Scan for the cell matching the given text and deliver its (X, Y) coordinate at center. 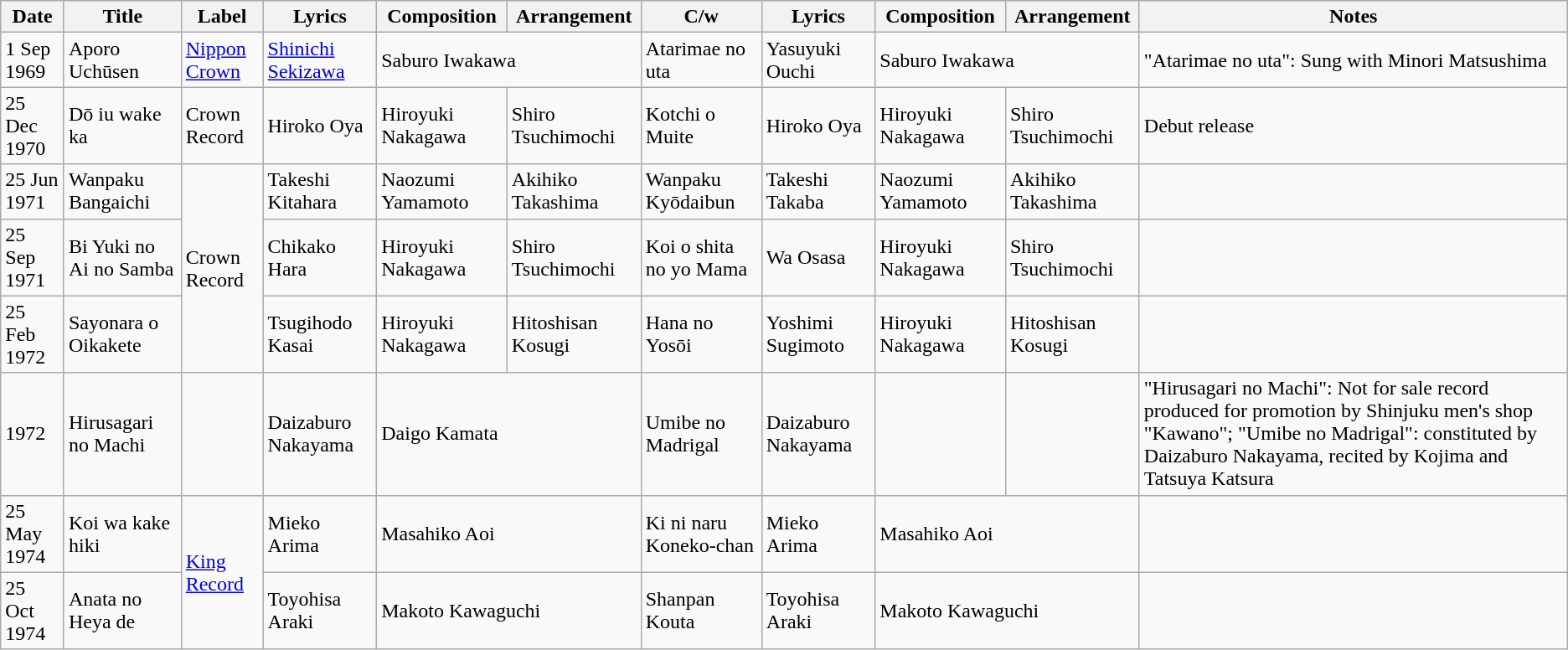
Tsugihodo Kasai (320, 334)
Takeshi Kitahara (320, 191)
Yasuyuki Ouchi (818, 60)
Anata no Heya de (122, 611)
Koi o shita no yo Mama (701, 257)
Sayonara o Oikakete (122, 334)
1972 (33, 434)
Debut release (1354, 126)
C/w (701, 17)
Atarimae no uta (701, 60)
25 Oct 1974 (33, 611)
Daigo Kamata (509, 434)
Yoshimi Sugimoto (818, 334)
1 Sep 1969 (33, 60)
Hana no Yosōi (701, 334)
Takeshi Takaba (818, 191)
25 Sep 1971 (33, 257)
Date (33, 17)
Wanpaku Bangaichi (122, 191)
Label (222, 17)
King Record (222, 572)
Shanpan Kouta (701, 611)
Wanpaku Kyōdaibun (701, 191)
Nippon Crown (222, 60)
25 Feb 1972 (33, 334)
Umibe no Madrigal (701, 434)
25 May 1974 (33, 534)
Chikako Hara (320, 257)
Koi wa kake hiki (122, 534)
25 Dec 1970 (33, 126)
Aporo Uchūsen (122, 60)
Hirusagari no Machi (122, 434)
Ki ni naru Koneko-chan (701, 534)
Kotchi o Muite (701, 126)
Bi Yuki no Ai no Samba (122, 257)
Wa Osasa (818, 257)
Notes (1354, 17)
Dō iu wake ka (122, 126)
Title (122, 17)
25 Jun 1971 (33, 191)
Shinichi Sekizawa (320, 60)
"Atarimae no uta": Sung with Minori Matsushima (1354, 60)
